For the text-containing cell, return its midpoint in (X, Y) coordinate format. 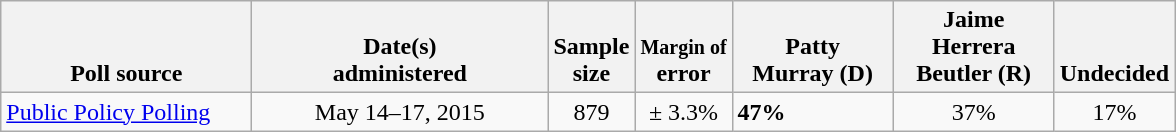
JaimeHerreraBeutler (R) (974, 47)
Samplesize (592, 47)
879 (592, 112)
PattyMurray (D) (812, 47)
Public Policy Polling (126, 112)
Poll source (126, 47)
17% (1114, 112)
± 3.3% (684, 112)
47% (812, 112)
Undecided (1114, 47)
Margin oferror (684, 47)
37% (974, 112)
May 14–17, 2015 (400, 112)
Date(s)administered (400, 47)
